Locate the cell with the specified text and output its [x, y] center coordinate. 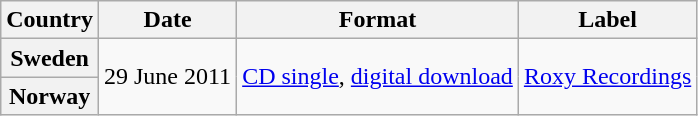
29 June 2011 [167, 77]
Date [167, 20]
Label [607, 20]
Sweden [50, 58]
Country [50, 20]
CD single, digital download [378, 77]
Norway [50, 96]
Roxy Recordings [607, 77]
Format [378, 20]
